Detect which cell encompasses the target text, then output its (x, y) center coordinate. 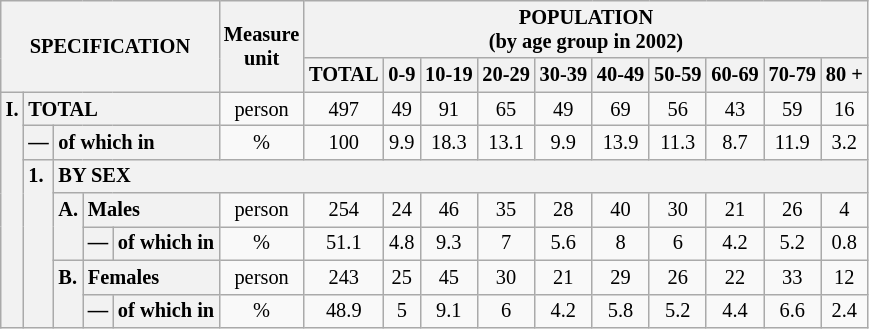
28 (564, 210)
Females (151, 277)
35 (506, 210)
22 (734, 277)
5 (402, 311)
2.4 (844, 311)
4.4 (734, 311)
9.3 (448, 243)
50-59 (678, 75)
10-19 (448, 75)
43 (734, 109)
6.6 (792, 311)
46 (448, 210)
8.7 (734, 142)
11.9 (792, 142)
497 (344, 109)
Males (151, 210)
33 (792, 277)
I. (12, 210)
40-49 (620, 75)
4.8 (402, 243)
56 (678, 109)
20-29 (506, 75)
9.1 (448, 311)
8 (620, 243)
60-69 (734, 75)
13.9 (620, 142)
40 (620, 210)
0-9 (402, 75)
80 + (844, 75)
45 (448, 277)
59 (792, 109)
243 (344, 277)
5.8 (620, 311)
16 (844, 109)
25 (402, 277)
A. (68, 226)
48.9 (344, 311)
B. (68, 294)
0.8 (844, 243)
4 (844, 210)
29 (620, 277)
12 (844, 277)
100 (344, 142)
BY SEX (461, 176)
SPECIFICATION (110, 46)
18.3 (448, 142)
254 (344, 210)
7 (506, 243)
POPULATION (by age group in 2002) (586, 29)
Measure unit (262, 46)
3.2 (844, 142)
11.3 (678, 142)
30-39 (564, 75)
13.1 (506, 142)
70-79 (792, 75)
91 (448, 109)
24 (402, 210)
51.1 (344, 243)
65 (506, 109)
1. (38, 243)
5.6 (564, 243)
69 (620, 109)
